Capture the cell that displays the provided text and extract its (X, Y) central coordinate. 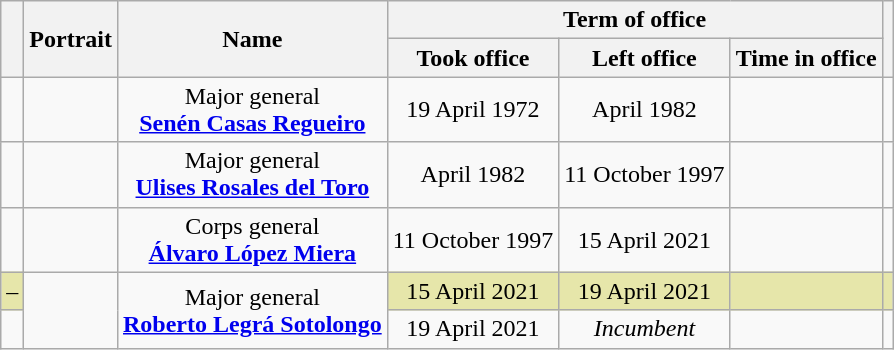
Major generalRoberto Legrá Sotolongo (252, 310)
Left office (644, 58)
19 April 1972 (472, 110)
Name (252, 39)
Corps generalÁlvaro López Miera (252, 240)
– (12, 291)
Incumbent (644, 329)
Term of office (634, 20)
Took office (472, 58)
Time in office (806, 58)
Portrait (71, 39)
Major generalSenén Casas Regueiro (252, 110)
Major generalUlises Rosales del Toro (252, 174)
